Identify which cell holds the provided text, then report its [X, Y] central coordinate. 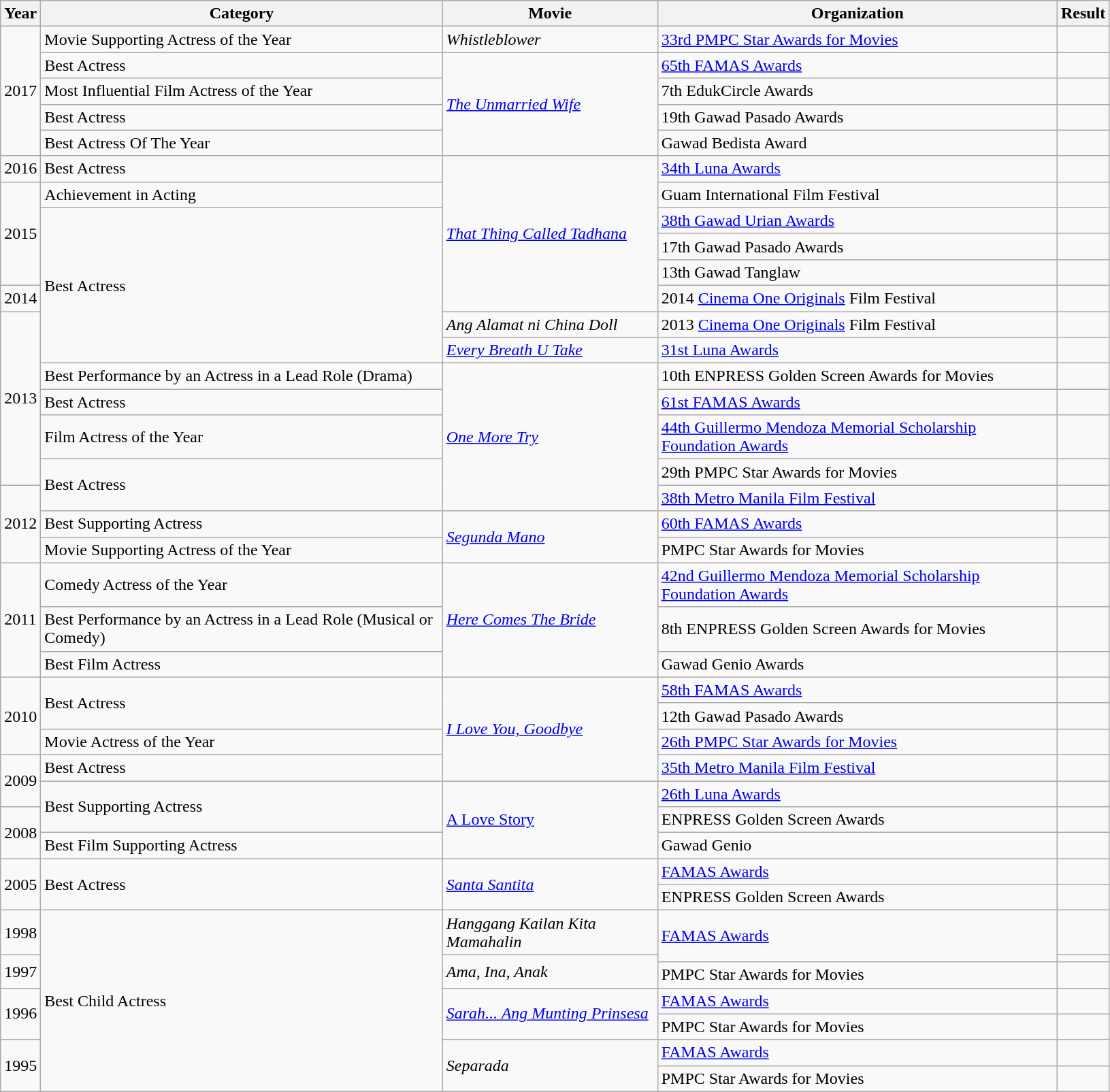
42nd Guillermo Mendoza Memorial Scholarship Foundation Awards [858, 585]
That Thing Called Tadhana [550, 233]
Achievement in Acting [242, 195]
Best Film Actress [242, 664]
10th ENPRESS Golden Screen Awards for Movies [858, 376]
Best Performance by an Actress in a Lead Role (Drama) [242, 376]
Film Actress of the Year [242, 437]
2016 [20, 169]
1998 [20, 932]
2012 [20, 524]
A Love Story [550, 820]
2011 [20, 620]
Ama, Ina, Anak [550, 972]
Year [20, 14]
Result [1083, 14]
Every Breath U Take [550, 350]
2010 [20, 716]
Santa Santita [550, 884]
Best Actress Of The Year [242, 143]
58th FAMAS Awards [858, 690]
17th Gawad Pasado Awards [858, 246]
Separada [550, 1065]
65th FAMAS Awards [858, 65]
Best Child Actress [242, 1001]
38th Metro Manila Film Festival [858, 498]
34th Luna Awards [858, 169]
2005 [20, 884]
Organization [858, 14]
2008 [20, 833]
13th Gawad Tanglaw [858, 272]
The Unmarried Wife [550, 104]
Movie [550, 14]
Guam International Film Festival [858, 195]
61st FAMAS Awards [858, 402]
33rd PMPC Star Awards for Movies [858, 39]
I Love You, Goodbye [550, 729]
2015 [20, 233]
Movie Actress of the Year [242, 742]
1996 [20, 1014]
2014 [20, 298]
26th Luna Awards [858, 794]
7th EdukCircle Awards [858, 91]
Best Performance by an Actress in a Lead Role (Musical or Comedy) [242, 629]
Most Influential Film Actress of the Year [242, 91]
29th PMPC Star Awards for Movies [858, 472]
2009 [20, 780]
Whistleblower [550, 39]
Gawad Genio [858, 846]
Here Comes The Bride [550, 620]
One More Try [550, 437]
Category [242, 14]
38th Gawad Urian Awards [858, 220]
Gawad Bedista Award [858, 143]
26th PMPC Star Awards for Movies [858, 742]
35th Metro Manila Film Festival [858, 767]
31st Luna Awards [858, 350]
Ang Alamat ni China Doll [550, 325]
Best Film Supporting Actress [242, 846]
19th Gawad Pasado Awards [858, 117]
60th FAMAS Awards [858, 524]
2013 [20, 399]
1997 [20, 972]
8th ENPRESS Golden Screen Awards for Movies [858, 629]
2014 Cinema One Originals Film Festival [858, 298]
Hanggang Kailan Kita Mamahalin [550, 932]
2013 Cinema One Originals Film Festival [858, 325]
Comedy Actress of the Year [242, 585]
Segunda Mano [550, 537]
Sarah... Ang Munting Prinsesa [550, 1014]
2017 [20, 91]
12th Gawad Pasado Awards [858, 716]
1995 [20, 1065]
Gawad Genio Awards [858, 664]
44th Guillermo Mendoza Memorial Scholarship Foundation Awards [858, 437]
